Find where the given text appears and provide that cell's center as [X, Y] coordinate. 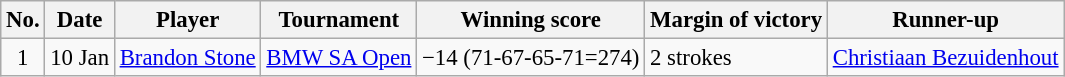
BMW SA Open [339, 58]
Margin of victory [736, 20]
Date [80, 20]
2 strokes [736, 58]
Christiaan Bezuidenhout [945, 58]
Winning score [531, 20]
Player [188, 20]
−14 (71-67-65-71=274) [531, 58]
10 Jan [80, 58]
No. [23, 20]
1 [23, 58]
Tournament [339, 20]
Brandon Stone [188, 58]
Runner-up [945, 20]
